Scan for the cell matching the given text and deliver its (x, y) coordinate at center. 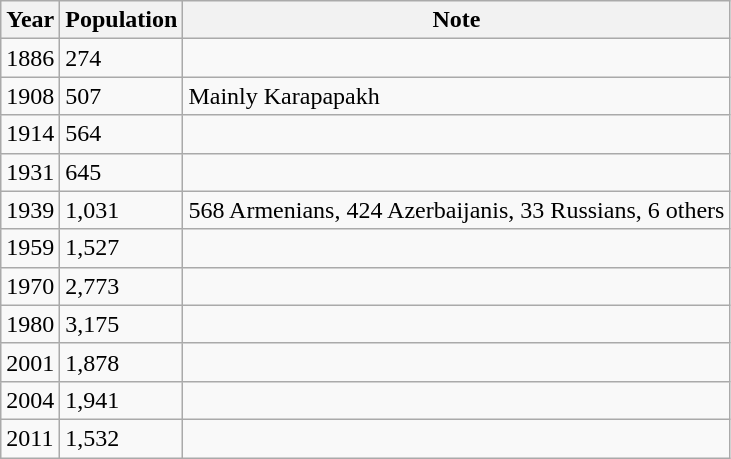
1,532 (122, 438)
Mainly Karapapakh (456, 96)
2001 (30, 362)
1970 (30, 286)
1914 (30, 134)
1,878 (122, 362)
564 (122, 134)
645 (122, 172)
1931 (30, 172)
2011 (30, 438)
Note (456, 20)
568 Armenians, 424 Azerbaijanis, 33 Russians, 6 others (456, 210)
Population (122, 20)
Year (30, 20)
1980 (30, 324)
507 (122, 96)
1,527 (122, 248)
2004 (30, 400)
274 (122, 58)
1959 (30, 248)
1,941 (122, 400)
1908 (30, 96)
1,031 (122, 210)
3,175 (122, 324)
1939 (30, 210)
1886 (30, 58)
2,773 (122, 286)
